Find where the given text appears and provide that cell's center as [X, Y] coordinate. 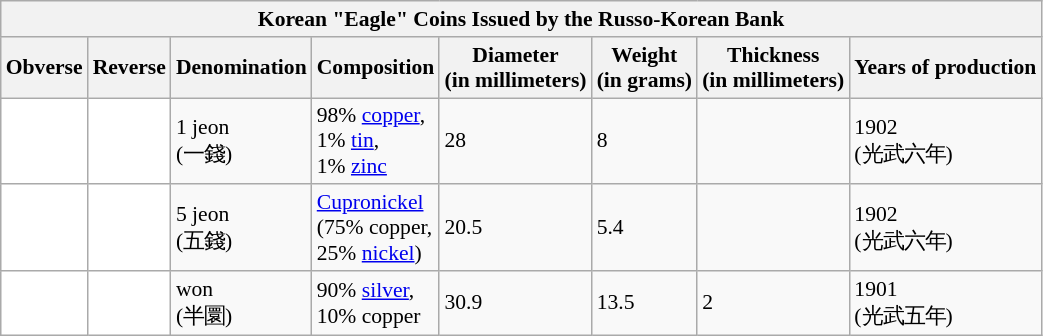
5.4 [644, 228]
28 [515, 142]
Reverse [130, 68]
98% copper,1% tin,1% zinc [376, 142]
Denomination [242, 68]
won(半圜) [242, 303]
30.9 [515, 303]
Diameter(in millimeters) [515, 68]
20.5 [515, 228]
Weight(in grams) [644, 68]
Obverse [44, 68]
Thickness(in millimeters) [773, 68]
Years of production [945, 68]
Composition [376, 68]
8 [644, 142]
2 [773, 303]
90% silver,10% copper [376, 303]
Cupronickel(75% copper,25% nickel) [376, 228]
1 jeon(一錢) [242, 142]
13.5 [644, 303]
Korean "Eagle" Coins Issued by the Russo-Korean Bank [522, 19]
5 jeon(五錢) [242, 228]
1901(光武五年) [945, 303]
